Pinpoint the cell where the given text exists, returning its [x, y] midpoint coordinate. 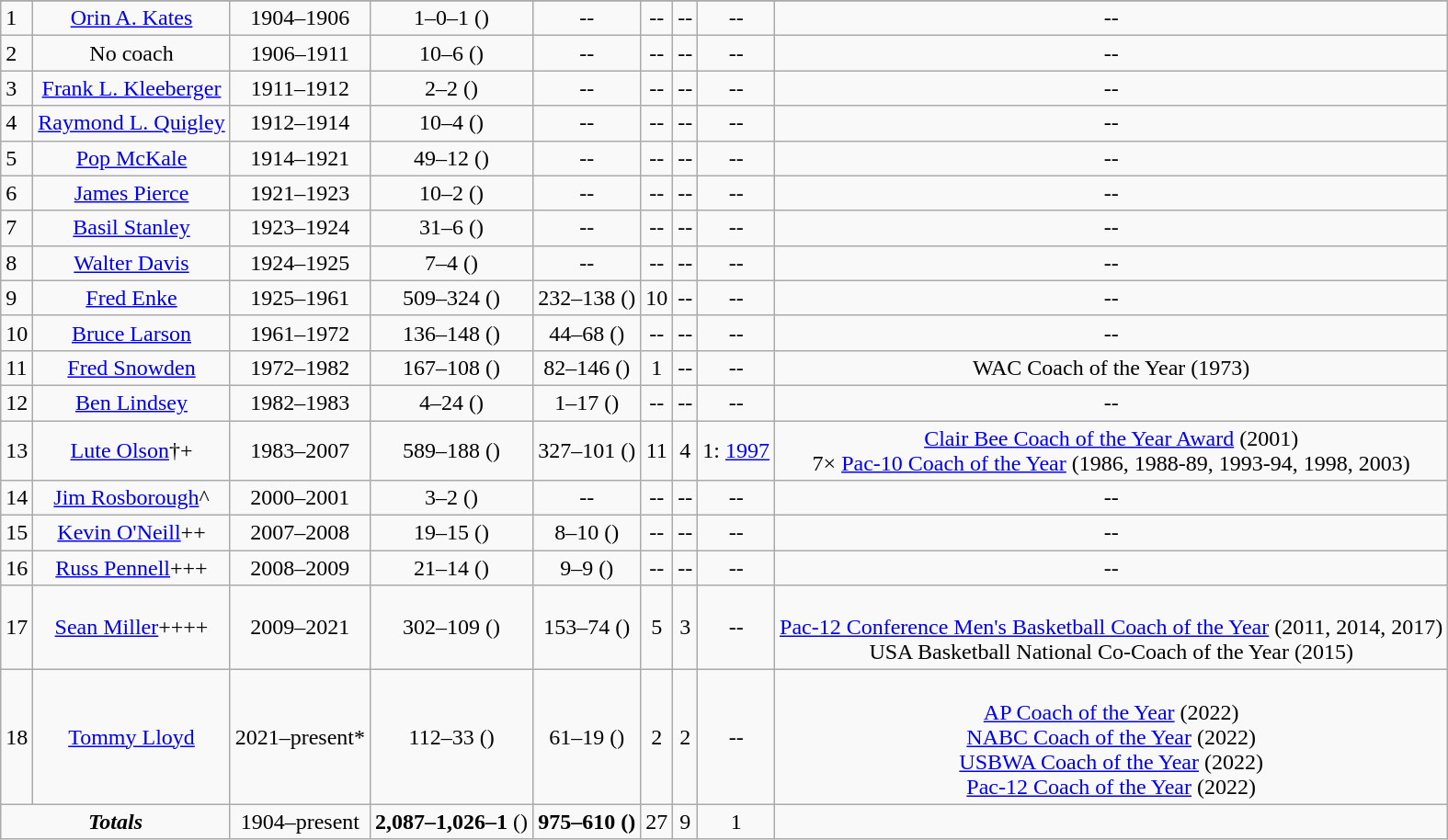
Pac-12 Conference Men's Basketball Coach of the Year (2011, 2014, 2017) USA Basketball National Co-Coach of the Year (2015) [1112, 628]
1972–1982 [300, 368]
232–138 () [587, 298]
13 [17, 450]
17 [17, 628]
2009–2021 [300, 628]
Bruce Larson [131, 333]
7 [17, 228]
Sean Miller++++ [131, 628]
14 [17, 498]
49–12 () [452, 158]
Pop McKale [131, 158]
2–2 () [452, 88]
1923–1924 [300, 228]
Ben Lindsey [131, 403]
Totals [116, 822]
589–188 () [452, 450]
Tommy Lloyd [131, 737]
Russ Pennell+++ [131, 568]
1982–1983 [300, 403]
302–109 () [452, 628]
2000–2001 [300, 498]
327–101 () [587, 450]
Raymond L. Quigley [131, 123]
1906–1911 [300, 53]
509–324 () [452, 298]
27 [656, 822]
4–24 () [452, 403]
Basil Stanley [131, 228]
12 [17, 403]
Clair Bee Coach of the Year Award (2001)7× Pac-10 Coach of the Year (1986, 1988-89, 1993-94, 1998, 2003) [1112, 450]
WAC Coach of the Year (1973) [1112, 368]
1921–1923 [300, 193]
2,087–1,026–1 () [452, 822]
1924–1925 [300, 263]
No coach [131, 53]
James Pierce [131, 193]
9–9 () [587, 568]
2008–2009 [300, 568]
Kevin O'Neill++ [131, 533]
112–33 () [452, 737]
2007–2008 [300, 533]
16 [17, 568]
1911–1912 [300, 88]
3–2 () [452, 498]
1983–2007 [300, 450]
Jim Rosborough^ [131, 498]
21–14 () [452, 568]
2021–present* [300, 737]
1912–1914 [300, 123]
Lute Olson†+ [131, 450]
18 [17, 737]
1904–present [300, 822]
Orin A. Kates [131, 18]
44–68 () [587, 333]
1–17 () [587, 403]
10–2 () [452, 193]
1: 1997 [736, 450]
1925–1961 [300, 298]
Frank L. Kleeberger [131, 88]
Fred Snowden [131, 368]
136–148 () [452, 333]
975–610 () [587, 822]
8 [17, 263]
15 [17, 533]
7–4 () [452, 263]
10–6 () [452, 53]
1–0–1 () [452, 18]
167–108 () [452, 368]
1904–1906 [300, 18]
Fred Enke [131, 298]
153–74 () [587, 628]
8–10 () [587, 533]
AP Coach of the Year (2022) NABC Coach of the Year (2022) USBWA Coach of the Year (2022) Pac-12 Coach of the Year (2022) [1112, 737]
10–4 () [452, 123]
19–15 () [452, 533]
6 [17, 193]
1961–1972 [300, 333]
31–6 () [452, 228]
82–146 () [587, 368]
Walter Davis [131, 263]
61–19 () [587, 737]
1914–1921 [300, 158]
